Find where the given text appears and provide that cell's center as [X, Y] coordinate. 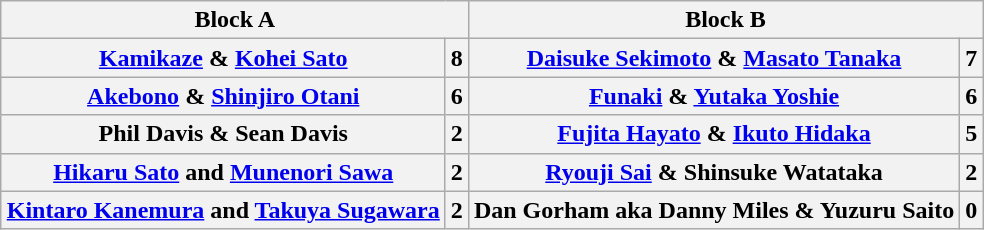
Fujita Hayato & Ikuto Hidaka [714, 134]
Kintaro Kanemura and Takuya Sugawara [223, 210]
Hikaru Sato and Munenori Sawa [223, 172]
Phil Davis & Sean Davis [223, 134]
Akebono & Shinjiro Otani [223, 96]
Kamikaze & Kohei Sato [223, 58]
Block A [234, 20]
Dan Gorham aka Danny Miles & Yuzuru Saito [714, 210]
8 [456, 58]
Block B [725, 20]
7 [972, 58]
0 [972, 210]
Ryouji Sai & Shinsuke Watataka [714, 172]
5 [972, 134]
Funaki & Yutaka Yoshie [714, 96]
Daisuke Sekimoto & Masato Tanaka [714, 58]
